Output the [X, Y] coordinate of the center of the cell containing the given text.  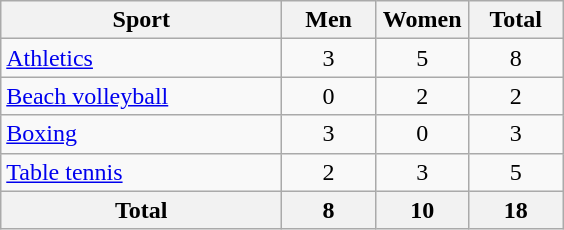
Table tennis [142, 172]
18 [516, 210]
Beach volleyball [142, 96]
Men [329, 20]
10 [422, 210]
Athletics [142, 58]
Women [422, 20]
Boxing [142, 134]
Sport [142, 20]
